Capture the cell that displays the provided text and extract its [x, y] central coordinate. 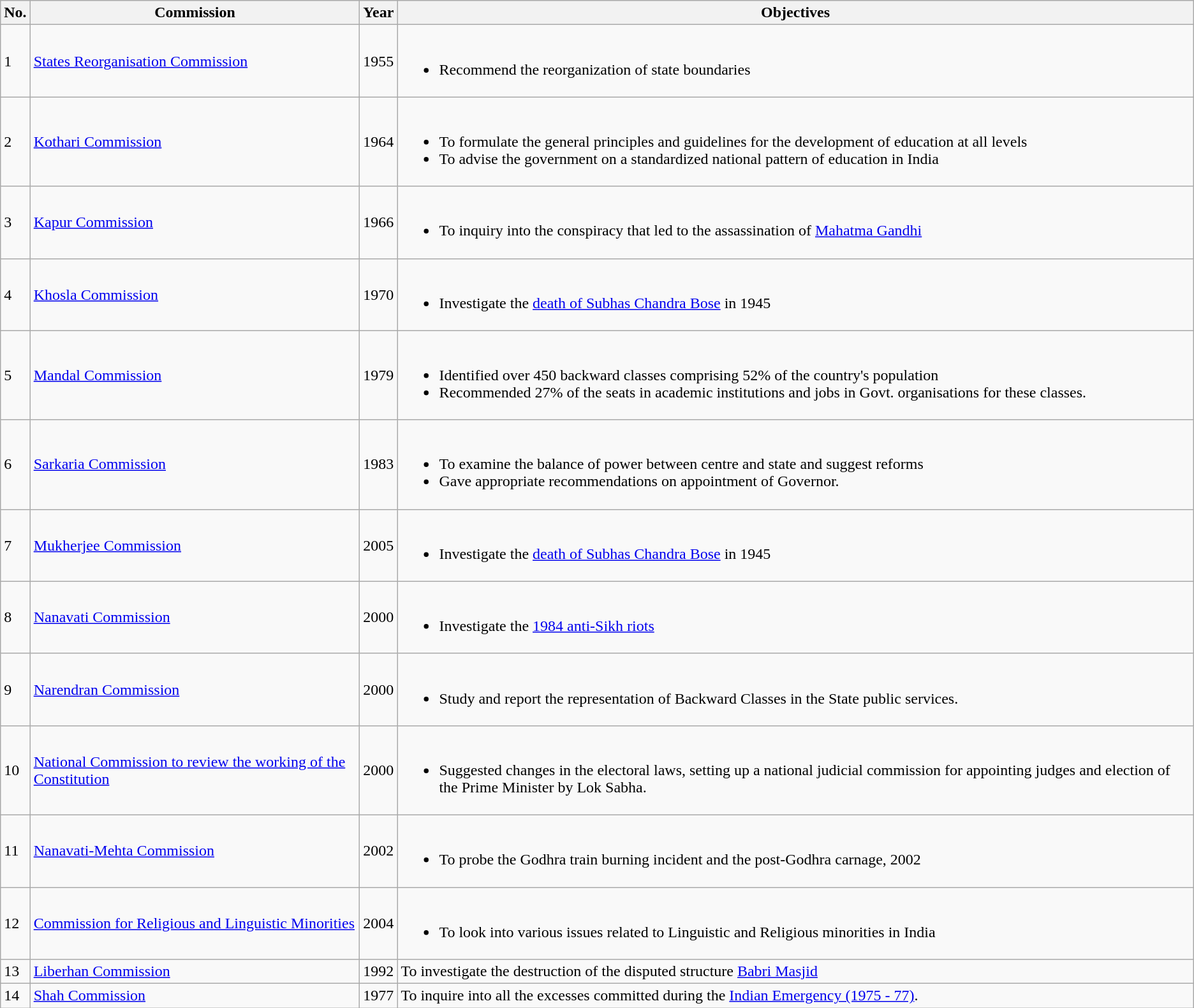
7 [15, 545]
Mandal Commission [195, 375]
Mukherjee Commission [195, 545]
To investigate the destruction of the disputed structure Babri Masjid [795, 972]
11 [15, 851]
1955 [379, 61]
States Reorganisation Commission [195, 61]
12 [15, 923]
13 [15, 972]
Kothari Commission [195, 142]
Liberhan Commission [195, 972]
2 [15, 142]
14 [15, 996]
Nanavati-Mehta Commission [195, 851]
1979 [379, 375]
6 [15, 464]
Recommend the reorganization of state boundaries [795, 61]
Investigate the 1984 anti-Sikh riots [795, 618]
Year [379, 13]
5 [15, 375]
To inquiry into the conspiracy that led to the assassination of Mahatma Gandhi [795, 222]
Study and report the representation of Backward Classes in the State public services. [795, 689]
Khosla Commission [195, 295]
Kapur Commission [195, 222]
1964 [379, 142]
To look into various issues related to Linguistic and Religious minorities in India [795, 923]
2002 [379, 851]
1966 [379, 222]
To examine the balance of power between centre and state and suggest reformsGave appropriate recommendations on appointment of Governor. [795, 464]
Narendran Commission [195, 689]
8 [15, 618]
2004 [379, 923]
1992 [379, 972]
No. [15, 13]
9 [15, 689]
To probe the Godhra train burning incident and the post-Godhra carnage, 2002 [795, 851]
4 [15, 295]
1 [15, 61]
1970 [379, 295]
Nanavati Commission [195, 618]
10 [15, 770]
3 [15, 222]
National Commission to review the working of the Constitution [195, 770]
2005 [379, 545]
1977 [379, 996]
Sarkaria Commission [195, 464]
Commission [195, 13]
To inquire into all the excesses committed during the Indian Emergency (1975 - 77). [795, 996]
Shah Commission [195, 996]
1983 [379, 464]
Objectives [795, 13]
Commission for Religious and Linguistic Minorities [195, 923]
